From the cell containing the given text, extract its center point as [X, Y] coordinate. 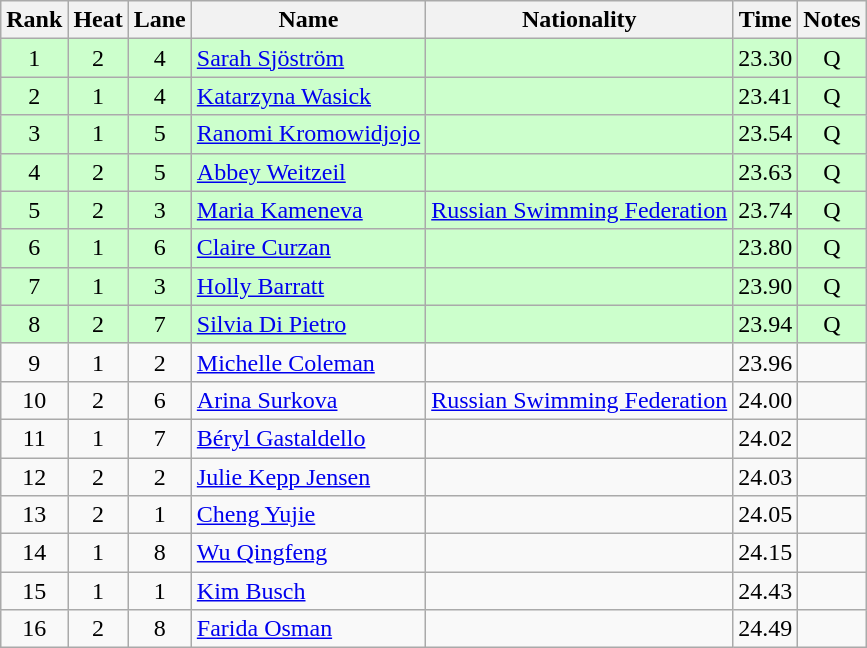
Nationality [580, 20]
23.80 [766, 248]
Notes [832, 20]
Heat [98, 20]
23.30 [766, 58]
24.02 [766, 438]
23.41 [766, 96]
24.43 [766, 591]
23.96 [766, 362]
24.49 [766, 629]
Kim Busch [308, 591]
Lane [160, 20]
Maria Kameneva [308, 210]
23.74 [766, 210]
Name [308, 20]
11 [34, 438]
Arina Surkova [308, 400]
10 [34, 400]
Julie Kepp Jensen [308, 477]
Abbey Weitzeil [308, 172]
Cheng Yujie [308, 515]
23.63 [766, 172]
24.05 [766, 515]
15 [34, 591]
23.90 [766, 286]
Holly Barratt [308, 286]
9 [34, 362]
Wu Qingfeng [308, 553]
14 [34, 553]
24.03 [766, 477]
Ranomi Kromowidjojo [308, 134]
Béryl Gastaldello [308, 438]
Time [766, 20]
Claire Curzan [308, 248]
23.94 [766, 324]
24.15 [766, 553]
Sarah Sjöström [308, 58]
24.00 [766, 400]
Michelle Coleman [308, 362]
12 [34, 477]
Rank [34, 20]
Silvia Di Pietro [308, 324]
16 [34, 629]
Katarzyna Wasick [308, 96]
Farida Osman [308, 629]
13 [34, 515]
23.54 [766, 134]
